Find where the given text appears and provide that cell's center as (X, Y) coordinate. 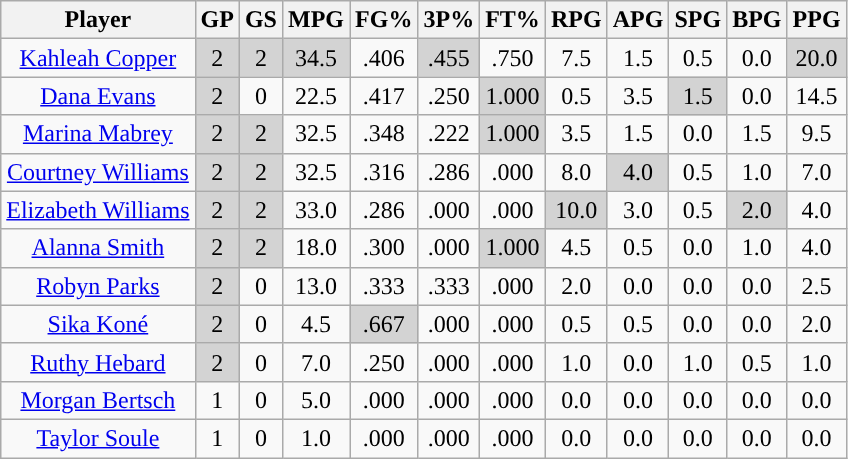
FT% (513, 20)
Dana Evans (98, 96)
.222 (449, 134)
Alanna Smith (98, 248)
FG% (384, 20)
.667 (384, 324)
22.5 (316, 96)
34.5 (316, 58)
BPG (757, 20)
Sika Koné (98, 324)
Player (98, 20)
Taylor Soule (98, 438)
GP (217, 20)
MPG (316, 20)
9.5 (816, 134)
33.0 (316, 210)
Courtney Williams (98, 172)
PPG (816, 20)
Morgan Bertsch (98, 400)
.348 (384, 134)
5.0 (316, 400)
APG (638, 20)
14.5 (816, 96)
3.0 (638, 210)
.455 (449, 58)
2.5 (816, 286)
Ruthy Hebard (98, 362)
8.0 (576, 172)
.406 (384, 58)
GS (260, 20)
7.5 (576, 58)
.417 (384, 96)
RPG (576, 20)
.300 (384, 248)
.316 (384, 172)
13.0 (316, 286)
.750 (513, 58)
Elizabeth Williams (98, 210)
20.0 (816, 58)
Robyn Parks (98, 286)
3P% (449, 20)
18.0 (316, 248)
Kahleah Copper (98, 58)
Marina Mabrey (98, 134)
SPG (698, 20)
10.0 (576, 210)
